Extract the [x, y] coordinate from the center of the cell holding the provided text.  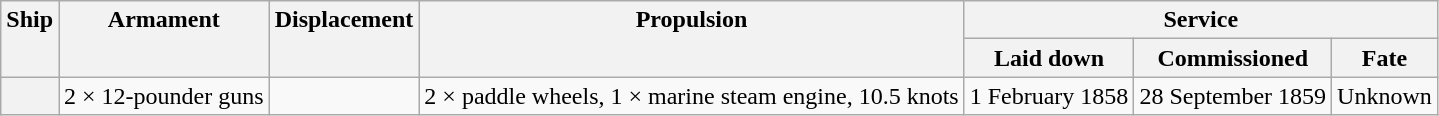
Unknown [1385, 96]
Service [1200, 20]
Fate [1385, 58]
2 × paddle wheels, 1 × marine steam engine, 10.5 knots [692, 96]
Ship [30, 39]
Laid down [1049, 58]
Propulsion [692, 39]
Armament [164, 39]
Commissioned [1233, 58]
1 February 1858 [1049, 96]
28 September 1859 [1233, 96]
Displacement [344, 39]
2 × 12-pounder guns [164, 96]
